Detect which cell encompasses the target text, then output its (X, Y) center coordinate. 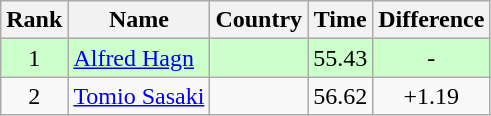
56.62 (340, 96)
2 (34, 96)
Difference (432, 20)
55.43 (340, 58)
Tomio Sasaki (139, 96)
1 (34, 58)
Alfred Hagn (139, 58)
Rank (34, 20)
Name (139, 20)
+1.19 (432, 96)
Country (259, 20)
- (432, 58)
Time (340, 20)
